Output the (X, Y) coordinate of the center of the cell containing the given text.  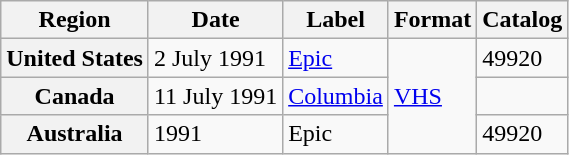
VHS (432, 96)
Canada (75, 96)
1991 (215, 134)
Format (432, 20)
Catalog (522, 20)
Label (336, 20)
Columbia (336, 96)
2 July 1991 (215, 58)
Australia (75, 134)
Date (215, 20)
Region (75, 20)
11 July 1991 (215, 96)
United States (75, 58)
